Return (x, y) of the center of cell containing provided text 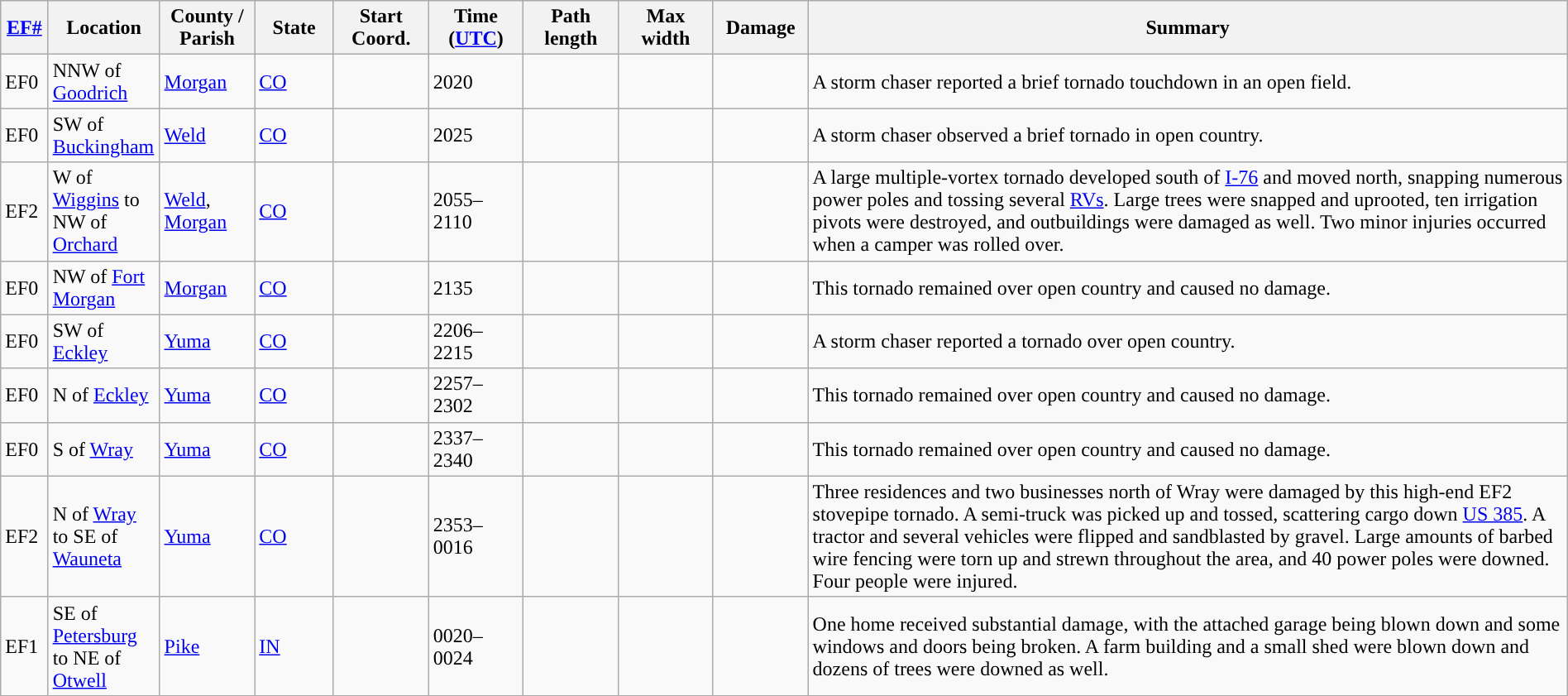
SW of Buckingham (104, 136)
N of Eckley (104, 396)
Summary (1188, 28)
Location (104, 28)
Damage (761, 28)
Weld, Morgan (207, 212)
EF# (25, 28)
2337–2340 (476, 449)
2353–0016 (476, 536)
EF1 (25, 646)
2020 (476, 81)
N of Wray to SE of Wauneta (104, 536)
County / Parish (207, 28)
NNW of Goodrich (104, 81)
S of Wray (104, 449)
State (294, 28)
0020–0024 (476, 646)
A storm chaser reported a brief tornado touchdown in an open field. (1188, 81)
Path length (571, 28)
2257–2302 (476, 396)
IN (294, 646)
2025 (476, 136)
SW of Eckley (104, 341)
2206–2215 (476, 341)
2055–2110 (476, 212)
A storm chaser reported a tornado over open country. (1188, 341)
Weld (207, 136)
Start Coord. (380, 28)
NW of Fort Morgan (104, 288)
Max width (667, 28)
W of Wiggins to NW of Orchard (104, 212)
A storm chaser observed a brief tornado in open country. (1188, 136)
SE of Petersburg to NE of Otwell (104, 646)
2135 (476, 288)
Pike (207, 646)
Time (UTC) (476, 28)
